Locate the cell with the specified text and output its (x, y) center coordinate. 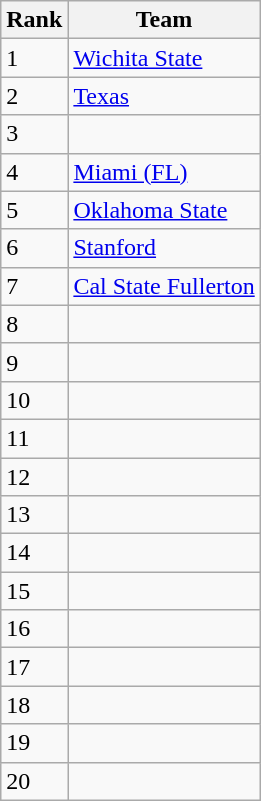
1 (34, 58)
Team (164, 20)
17 (34, 667)
7 (34, 286)
16 (34, 629)
4 (34, 172)
Rank (34, 20)
6 (34, 248)
10 (34, 400)
9 (34, 362)
Stanford (164, 248)
Cal State Fullerton (164, 286)
13 (34, 515)
12 (34, 477)
Wichita State (164, 58)
Oklahoma State (164, 210)
3 (34, 134)
15 (34, 591)
2 (34, 96)
5 (34, 210)
18 (34, 705)
Miami (FL) (164, 172)
8 (34, 324)
14 (34, 553)
19 (34, 743)
20 (34, 781)
Texas (164, 96)
11 (34, 438)
